Capture the cell that displays the provided text and extract its [X, Y] central coordinate. 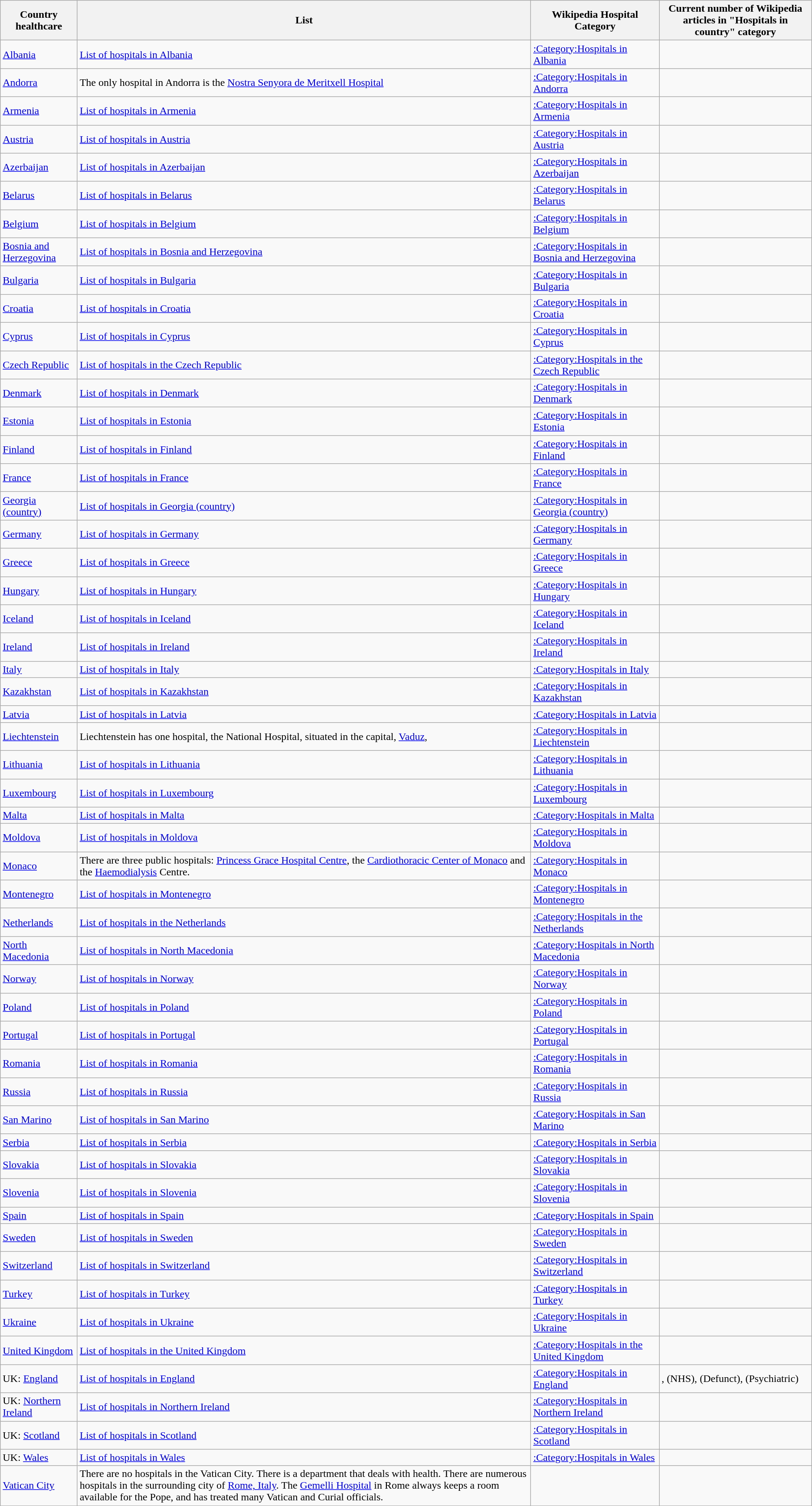
Italy [39, 669]
List of hospitals in Hungary [304, 591]
:Category:Hospitals in Ukraine [595, 1322]
List of hospitals in Germany [304, 534]
:Category:Hospitals in Croatia [595, 308]
:Category:Hospitals in Kazakhstan [595, 691]
:Category:Hospitals in Spain [595, 1215]
:Category:Hospitals in Switzerland [595, 1266]
List of hospitals in the Czech Republic [304, 364]
Czech Republic [39, 364]
:Category:Hospitals in Lithuania [595, 764]
Albania [39, 55]
:Category:Hospitals in Russia [595, 1091]
List of hospitals in Croatia [304, 308]
Monaco [39, 866]
San Marino [39, 1120]
List of hospitals in Finland [304, 449]
Cyprus [39, 337]
List of hospitals in San Marino [304, 1120]
:Category:Hospitals in Azerbaijan [595, 167]
Ireland [39, 647]
:Category:Hospitals in Bulgaria [595, 280]
List of hospitals in Armenia [304, 111]
List of hospitals in Wales [304, 1457]
:Category:Hospitals in Albania [595, 55]
List of hospitals in Estonia [304, 422]
:Category:Hospitals in Belgium [595, 224]
Malta [39, 815]
List of hospitals in Greece [304, 562]
:Category:Hospitals in Germany [595, 534]
Liechtenstein [39, 737]
:Category:Hospitals in Montenegro [595, 894]
:Category:Hospitals in Serbia [595, 1142]
Belgium [39, 224]
France [39, 478]
:Category:Hospitals in Norway [595, 979]
Slovenia [39, 1193]
The only hospital in Andorra is the Nostra Senyora de Meritxell Hospital [304, 82]
List of hospitals in Montenegro [304, 894]
Greece [39, 562]
:Category:Hospitals in Turkey [595, 1294]
Finland [39, 449]
Kazakhstan [39, 691]
List of hospitals in Belarus [304, 195]
Luxembourg [39, 793]
:Category:Hospitals in Sweden [595, 1238]
List of hospitals in Turkey [304, 1294]
List of hospitals in Kazakhstan [304, 691]
List of hospitals in Ukraine [304, 1322]
List [304, 20]
Armenia [39, 111]
:Category:Hospitals in Greece [595, 562]
UK: Scotland [39, 1435]
List of hospitals in Serbia [304, 1142]
:Category:Hospitals in Monaco [595, 866]
List of hospitals in Norway [304, 979]
List of hospitals in Malta [304, 815]
:Category:Hospitals in Iceland [595, 619]
Bulgaria [39, 280]
:Category:Hospitals in the United Kingdom [595, 1351]
List of hospitals in Belgium [304, 224]
:Category:Hospitals in Liechtenstein [595, 737]
List of hospitals in Bulgaria [304, 280]
:Category:Hospitals in Wales [595, 1457]
Wikipedia Hospital Category [595, 20]
:Category:Hospitals in Slovenia [595, 1193]
Romania [39, 1064]
List of hospitals in Iceland [304, 619]
:Category:Hospitals in Ireland [595, 647]
UK: Wales [39, 1457]
Slovakia [39, 1164]
List of hospitals in Austria [304, 139]
Estonia [39, 422]
List of hospitals in Northern Ireland [304, 1407]
List of hospitals in Spain [304, 1215]
Serbia [39, 1142]
Spain [39, 1215]
Latvia [39, 714]
List of hospitals in Italy [304, 669]
Portugal [39, 1035]
:Category:Hospitals in Portugal [595, 1035]
Netherlands [39, 922]
United Kingdom [39, 1351]
:Category:Hospitals in Italy [595, 669]
:Category:Hospitals in Andorra [595, 82]
:Category:Hospitals in France [595, 478]
Belarus [39, 195]
:Category:Hospitals in San Marino [595, 1120]
List of hospitals in England [304, 1378]
List of hospitals in Latvia [304, 714]
North Macedonia [39, 951]
, (NHS), (Defunct), (Psychiatric) [736, 1378]
List of hospitals in Scotland [304, 1435]
Country healthcare [39, 20]
Turkey [39, 1294]
Norway [39, 979]
:Category:Hospitals in North Macedonia [595, 951]
:Category:Hospitals in Cyprus [595, 337]
Bosnia and Herzegovina [39, 252]
List of hospitals in Moldova [304, 838]
:Category:Hospitals in Latvia [595, 714]
:Category:Hospitals in Austria [595, 139]
:Category:Hospitals in the Netherlands [595, 922]
Switzerland [39, 1266]
List of hospitals in Bosnia and Herzegovina [304, 252]
:Category:Hospitals in Georgia (country) [595, 506]
List of hospitals in Romania [304, 1064]
UK: England [39, 1378]
:Category:Hospitals in Bosnia and Herzegovina [595, 252]
Russia [39, 1091]
Hungary [39, 591]
List of hospitals in Switzerland [304, 1266]
Vatican City [39, 1486]
Lithuania [39, 764]
:Category:Hospitals in Northern Ireland [595, 1407]
Liechtenstein has one hospital, the National Hospital, situated in the capital, Vaduz, [304, 737]
UK: Northern Ireland [39, 1407]
List of hospitals in Sweden [304, 1238]
Azerbaijan [39, 167]
Current number of Wikipedia articles in "Hospitals in country" category [736, 20]
List of hospitals in Cyprus [304, 337]
:Category:Hospitals in Hungary [595, 591]
:Category:Hospitals in Romania [595, 1064]
Iceland [39, 619]
Poland [39, 1007]
List of hospitals in Azerbaijan [304, 167]
List of hospitals in France [304, 478]
List of hospitals in Portugal [304, 1035]
:Category:Hospitals in Slovakia [595, 1164]
List of hospitals in Poland [304, 1007]
Ukraine [39, 1322]
List of hospitals in the Netherlands [304, 922]
:Category:Hospitals in Scotland [595, 1435]
List of hospitals in Slovenia [304, 1193]
:Category:Hospitals in Malta [595, 815]
Croatia [39, 308]
List of hospitals in Lithuania [304, 764]
:Category:Hospitals in Finland [595, 449]
:Category:Hospitals in Denmark [595, 393]
List of hospitals in the United Kingdom [304, 1351]
List of hospitals in North Macedonia [304, 951]
:Category:Hospitals in Estonia [595, 422]
:Category:Hospitals in Belarus [595, 195]
Moldova [39, 838]
:Category:Hospitals in the Czech Republic [595, 364]
List of hospitals in Albania [304, 55]
:Category:Hospitals in Luxembourg [595, 793]
Georgia (country) [39, 506]
Montenegro [39, 894]
:Category:Hospitals in Moldova [595, 838]
Austria [39, 139]
There are three public hospitals: Princess Grace Hospital Centre, the Cardiothoracic Center of Monaco and the Haemodialysis Centre. [304, 866]
Sweden [39, 1238]
List of hospitals in Denmark [304, 393]
Denmark [39, 393]
List of hospitals in Ireland [304, 647]
:Category:Hospitals in Armenia [595, 111]
Germany [39, 534]
:Category:Hospitals in Poland [595, 1007]
:Category:Hospitals in England [595, 1378]
List of hospitals in Slovakia [304, 1164]
Andorra [39, 82]
List of hospitals in Russia [304, 1091]
List of hospitals in Georgia (country) [304, 506]
List of hospitals in Luxembourg [304, 793]
